Identify which cell holds the provided text, then report its [x, y] central coordinate. 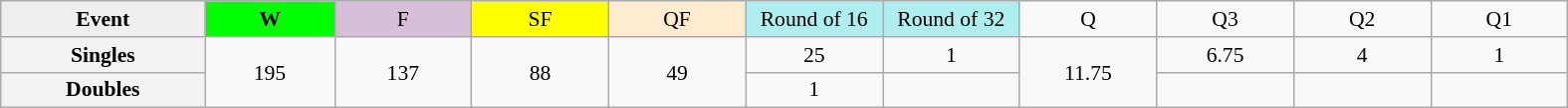
6.75 [1226, 55]
4 [1362, 55]
11.75 [1088, 72]
W [270, 19]
F [403, 19]
Q1 [1499, 19]
Round of 32 [951, 19]
Q3 [1226, 19]
Singles [104, 55]
SF [541, 19]
Doubles [104, 90]
25 [814, 55]
49 [677, 72]
Q [1088, 19]
137 [403, 72]
Event [104, 19]
88 [541, 72]
Round of 16 [814, 19]
195 [270, 72]
Q2 [1362, 19]
QF [677, 19]
